Find where the given text appears and provide that cell's center as [x, y] coordinate. 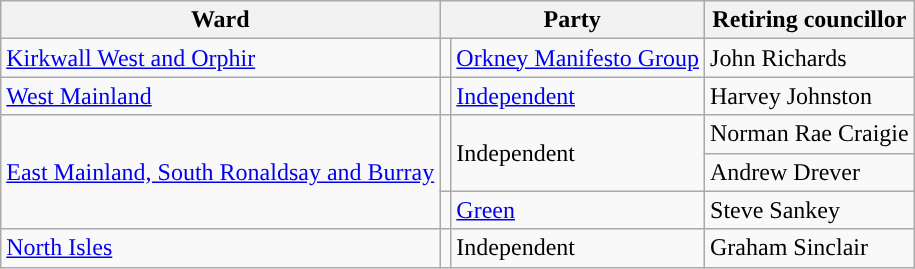
North Isles [220, 248]
East Mainland, South Ronaldsay and Burray [220, 172]
Party [572, 20]
Norman Rae Craigie [810, 134]
Orkney Manifesto Group [578, 58]
Steve Sankey [810, 210]
Harvey Johnston [810, 96]
Ward [220, 20]
Retiring councillor [810, 20]
John Richards [810, 58]
Kirkwall West and Orphir [220, 58]
West Mainland [220, 96]
Graham Sinclair [810, 248]
Green [578, 210]
Andrew Drever [810, 172]
